Find where the given text appears and provide that cell's center as [x, y] coordinate. 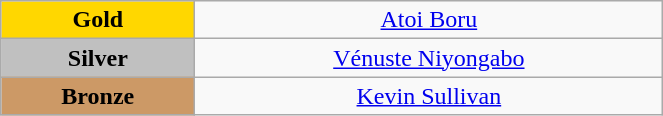
Bronze [98, 96]
Silver [98, 58]
Vénuste Niyongabo [429, 58]
Kevin Sullivan [429, 96]
Gold [98, 20]
Atoi Boru [429, 20]
